Locate the cell with the specified text and output its (X, Y) center coordinate. 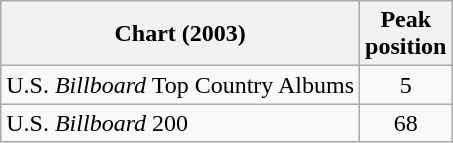
68 (406, 123)
U.S. Billboard 200 (180, 123)
Chart (2003) (180, 34)
Peakposition (406, 34)
5 (406, 85)
U.S. Billboard Top Country Albums (180, 85)
